Locate the cell with the specified text and output its [X, Y] center coordinate. 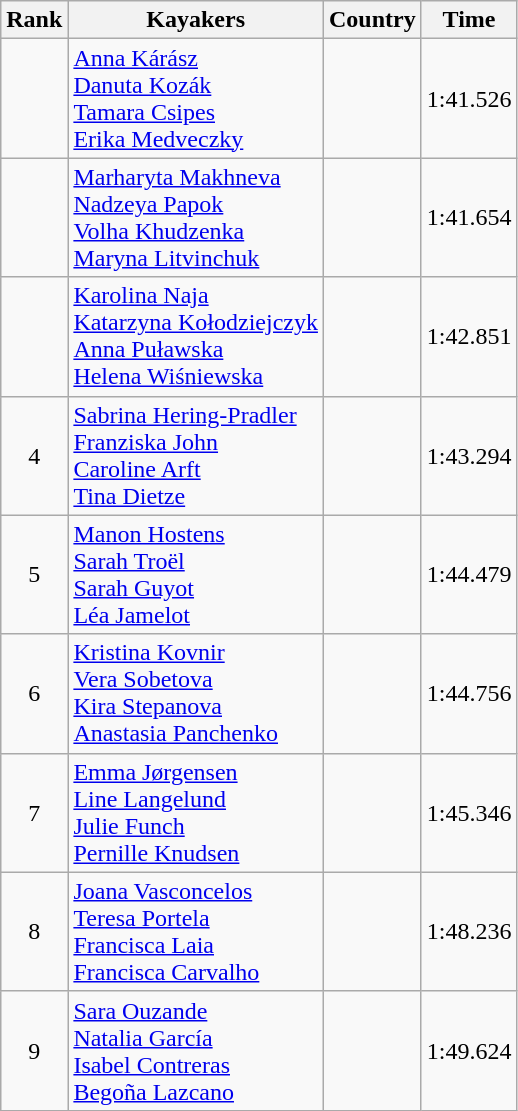
Country [372, 20]
Kristina KovnirVera SobetovaKira StepanovaAnastasia Panchenko [196, 694]
6 [34, 694]
Sabrina Hering-PradlerFranziska JohnCaroline ArftTina Dietze [196, 456]
Time [469, 20]
1:44.479 [469, 574]
1:45.346 [469, 812]
1:49.624 [469, 1050]
4 [34, 456]
Rank [34, 20]
1:41.526 [469, 98]
Sara OuzandeNatalia GarcíaIsabel ContrerasBegoña Lazcano [196, 1050]
7 [34, 812]
1:41.654 [469, 218]
Emma JørgensenLine LangelundJulie FunchPernille Knudsen [196, 812]
Anna KárászDanuta KozákTamara CsipesErika Medveczky [196, 98]
9 [34, 1050]
1:44.756 [469, 694]
Kayakers [196, 20]
1:43.294 [469, 456]
Manon HostensSarah TroëlSarah GuyotLéa Jamelot [196, 574]
1:42.851 [469, 336]
1:48.236 [469, 932]
5 [34, 574]
Marharyta MakhnevaNadzeya PapokVolha KhudzenkaMaryna Litvinchuk [196, 218]
8 [34, 932]
Joana VasconcelosTeresa PortelaFrancisca LaiaFrancisca Carvalho [196, 932]
Karolina NajaKatarzyna KołodziejczykAnna PuławskaHelena Wiśniewska [196, 336]
